From the cell containing the given text, extract its center point as [X, Y] coordinate. 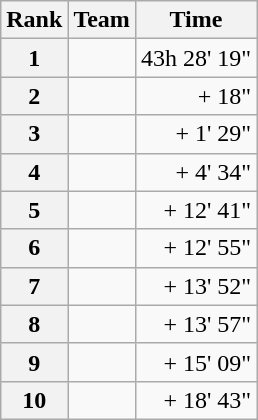
5 [34, 210]
+ 13' 57" [196, 324]
43h 28' 19" [196, 58]
1 [34, 58]
2 [34, 96]
Team [102, 20]
+ 18" [196, 96]
9 [34, 362]
+ 13' 52" [196, 286]
+ 18' 43" [196, 400]
4 [34, 172]
10 [34, 400]
7 [34, 286]
6 [34, 248]
+ 4' 34" [196, 172]
8 [34, 324]
+ 15' 09" [196, 362]
+ 12' 55" [196, 248]
+ 12' 41" [196, 210]
Time [196, 20]
3 [34, 134]
+ 1' 29" [196, 134]
Rank [34, 20]
